Extract the [x, y] coordinate from the center of the cell holding the provided text.  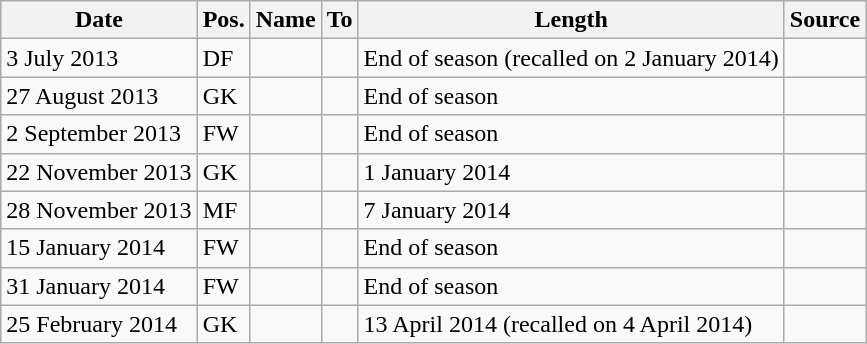
Name [286, 20]
7 January 2014 [571, 210]
15 January 2014 [99, 248]
22 November 2013 [99, 172]
25 February 2014 [99, 324]
13 April 2014 (recalled on 4 April 2014) [571, 324]
End of season (recalled on 2 January 2014) [571, 58]
Length [571, 20]
28 November 2013 [99, 210]
Source [824, 20]
To [340, 20]
31 January 2014 [99, 286]
1 January 2014 [571, 172]
DF [224, 58]
3 July 2013 [99, 58]
27 August 2013 [99, 96]
MF [224, 210]
Date [99, 20]
2 September 2013 [99, 134]
Pos. [224, 20]
